Detect which cell encompasses the target text, then output its [x, y] center coordinate. 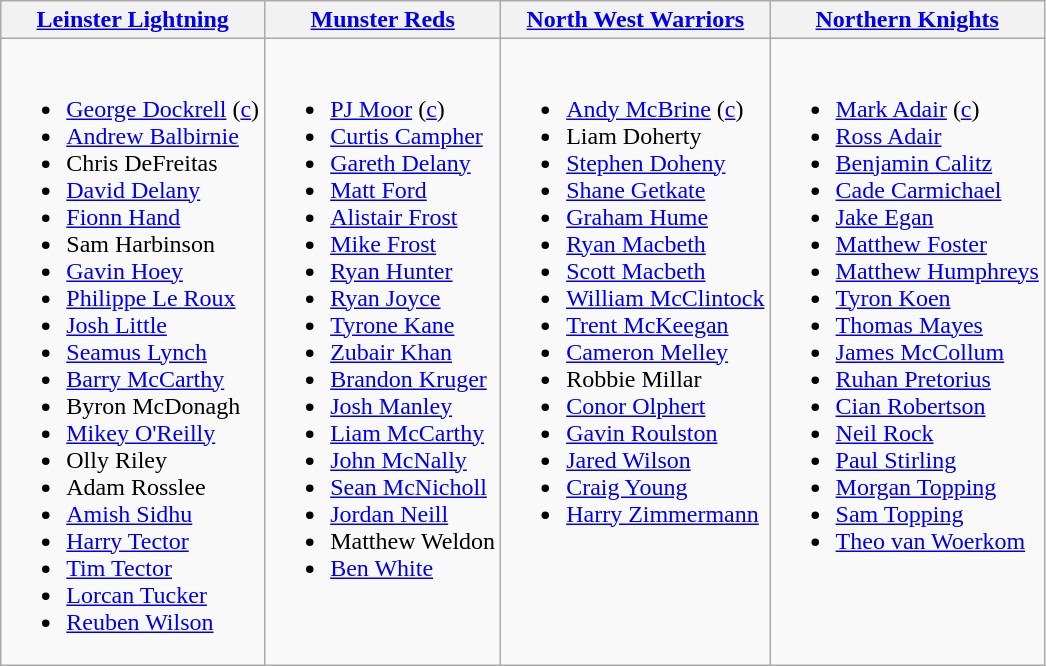
Northern Knights [907, 20]
Leinster Lightning [133, 20]
Munster Reds [383, 20]
North West Warriors [636, 20]
